From the cell containing the given text, extract its center point as [X, Y] coordinate. 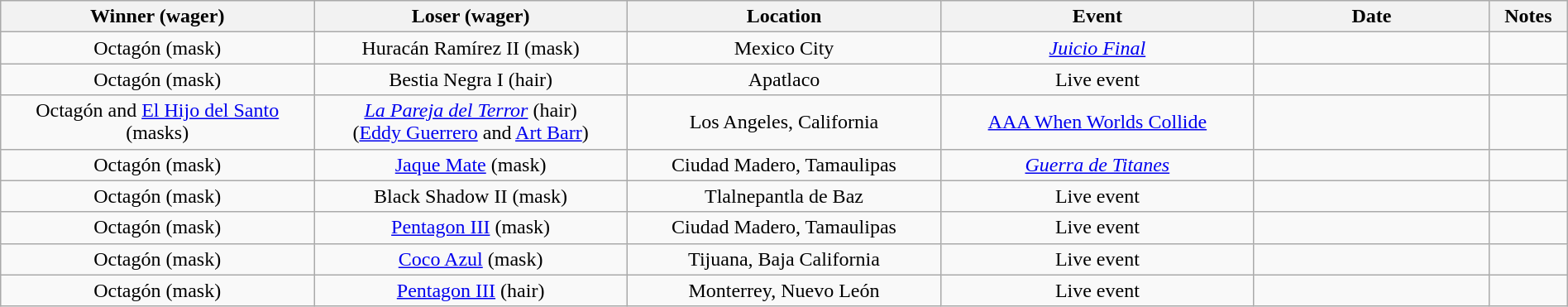
La Pareja del Terror (hair)(Eddy Guerrero and Art Barr) [471, 122]
Jaque Mate (mask) [471, 165]
Location [784, 17]
Octagón and El Hijo del Santo (masks) [157, 122]
Guerra de Titanes [1097, 165]
Date [1371, 17]
Huracán Ramírez II (mask) [471, 48]
Loser (wager) [471, 17]
Notes [1528, 17]
Event [1097, 17]
Apatlaco [784, 79]
Mexico City [784, 48]
Tlalnepantla de Baz [784, 196]
Pentagon III (hair) [471, 290]
Winner (wager) [157, 17]
AAA When Worlds Collide [1097, 122]
Coco Azul (mask) [471, 259]
Tijuana, Baja California [784, 259]
Juicio Final [1097, 48]
Monterrey, Nuevo León [784, 290]
Los Angeles, California [784, 122]
Bestia Negra I (hair) [471, 79]
Pentagon III (mask) [471, 228]
Black Shadow II (mask) [471, 196]
